Pinpoint the cell where the given text exists, returning its (X, Y) midpoint coordinate. 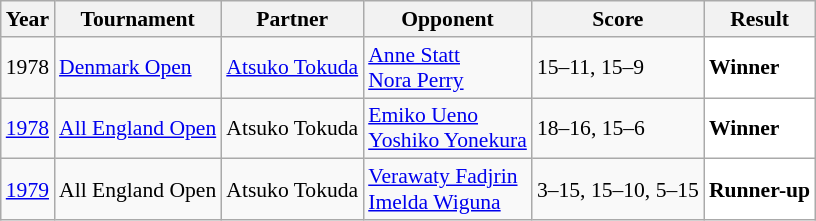
18–16, 15–6 (618, 128)
Partner (292, 19)
Tournament (138, 19)
3–15, 15–10, 5–15 (618, 190)
Score (618, 19)
Runner-up (760, 190)
Opponent (448, 19)
1979 (28, 190)
Result (760, 19)
Year (28, 19)
Verawaty Fadjrin Imelda Wiguna (448, 190)
15–11, 15–9 (618, 68)
Anne Statt Nora Perry (448, 68)
Denmark Open (138, 68)
Emiko Ueno Yoshiko Yonekura (448, 128)
